Output the [x, y] coordinate of the center of the cell containing the given text.  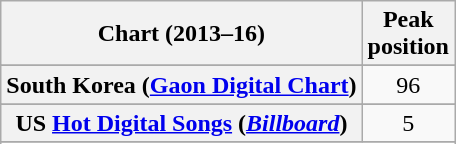
Peakposition [408, 34]
South Korea (Gaon Digital Chart) [182, 85]
5 [408, 123]
Chart (2013–16) [182, 34]
96 [408, 85]
US Hot Digital Songs (Billboard) [182, 123]
